Output the [X, Y] coordinate of the center of the cell containing the given text.  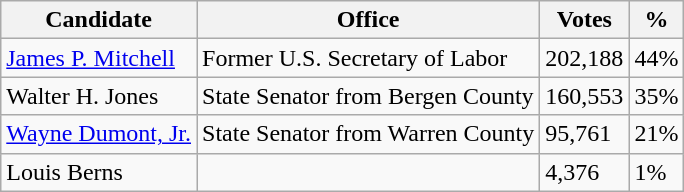
% [656, 20]
Wayne Dumont, Jr. [99, 134]
State Senator from Warren County [368, 134]
1% [656, 172]
160,553 [584, 96]
4,376 [584, 172]
Office [368, 20]
95,761 [584, 134]
Votes [584, 20]
21% [656, 134]
Walter H. Jones [99, 96]
Louis Berns [99, 172]
202,188 [584, 58]
Candidate [99, 20]
44% [656, 58]
State Senator from Bergen County [368, 96]
35% [656, 96]
Former U.S. Secretary of Labor [368, 58]
James P. Mitchell [99, 58]
